Search for the cell housing the specified text and yield its (x, y) center coordinate. 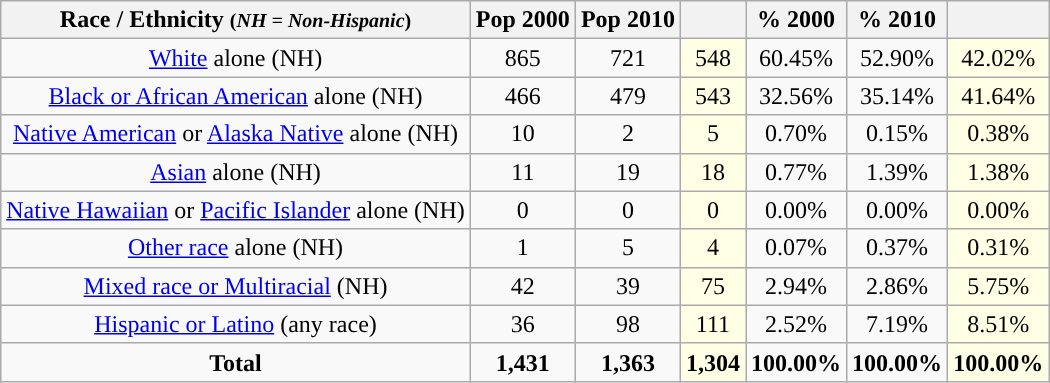
32.56% (796, 96)
Pop 2000 (522, 20)
0.15% (898, 134)
39 (628, 286)
Mixed race or Multiracial (NH) (236, 286)
7.19% (898, 324)
% 2000 (796, 20)
35.14% (898, 96)
Race / Ethnicity (NH = Non-Hispanic) (236, 20)
5.75% (998, 286)
543 (712, 96)
% 2010 (898, 20)
1,363 (628, 362)
1.38% (998, 172)
41.64% (998, 96)
0.70% (796, 134)
0.31% (998, 248)
721 (628, 58)
0.37% (898, 248)
1,304 (712, 362)
Asian alone (NH) (236, 172)
Pop 2010 (628, 20)
Total (236, 362)
2.86% (898, 286)
4 (712, 248)
36 (522, 324)
White alone (NH) (236, 58)
0.77% (796, 172)
Hispanic or Latino (any race) (236, 324)
52.90% (898, 58)
865 (522, 58)
11 (522, 172)
479 (628, 96)
1 (522, 248)
75 (712, 286)
548 (712, 58)
60.45% (796, 58)
2.52% (796, 324)
1.39% (898, 172)
Native American or Alaska Native alone (NH) (236, 134)
Black or African American alone (NH) (236, 96)
8.51% (998, 324)
42.02% (998, 58)
2 (628, 134)
42 (522, 286)
111 (712, 324)
0.07% (796, 248)
18 (712, 172)
Other race alone (NH) (236, 248)
19 (628, 172)
2.94% (796, 286)
1,431 (522, 362)
466 (522, 96)
98 (628, 324)
Native Hawaiian or Pacific Islander alone (NH) (236, 210)
0.38% (998, 134)
10 (522, 134)
